Determine the (x, y) coordinate at the center of the cell enclosing the given text.  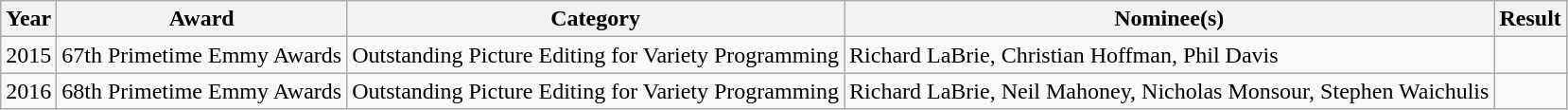
Richard LaBrie, Neil Mahoney, Nicholas Monsour, Stephen Waichulis (1169, 91)
Category (596, 19)
Result (1530, 19)
Richard LaBrie, Christian Hoffman, Phil Davis (1169, 55)
2015 (28, 55)
2016 (28, 91)
Year (28, 19)
68th Primetime Emmy Awards (202, 91)
Award (202, 19)
67th Primetime Emmy Awards (202, 55)
Nominee(s) (1169, 19)
